Return the [x, y] coordinate for the center point of the cell that contains the specified text.  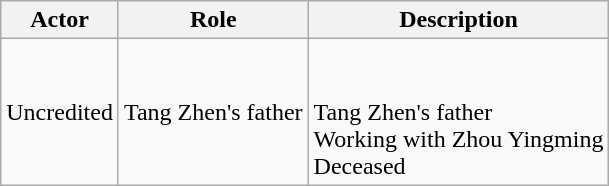
Role [213, 20]
Actor [60, 20]
Uncredited [60, 112]
Description [458, 20]
Tang Zhen's father Working with Zhou Yingming Deceased [458, 112]
Tang Zhen's father [213, 112]
